Search for the cell housing the specified text and yield its [X, Y] center coordinate. 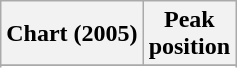
Chart (2005) [72, 34]
Peakposition [189, 34]
